From the cell containing the given text, extract its center point as [x, y] coordinate. 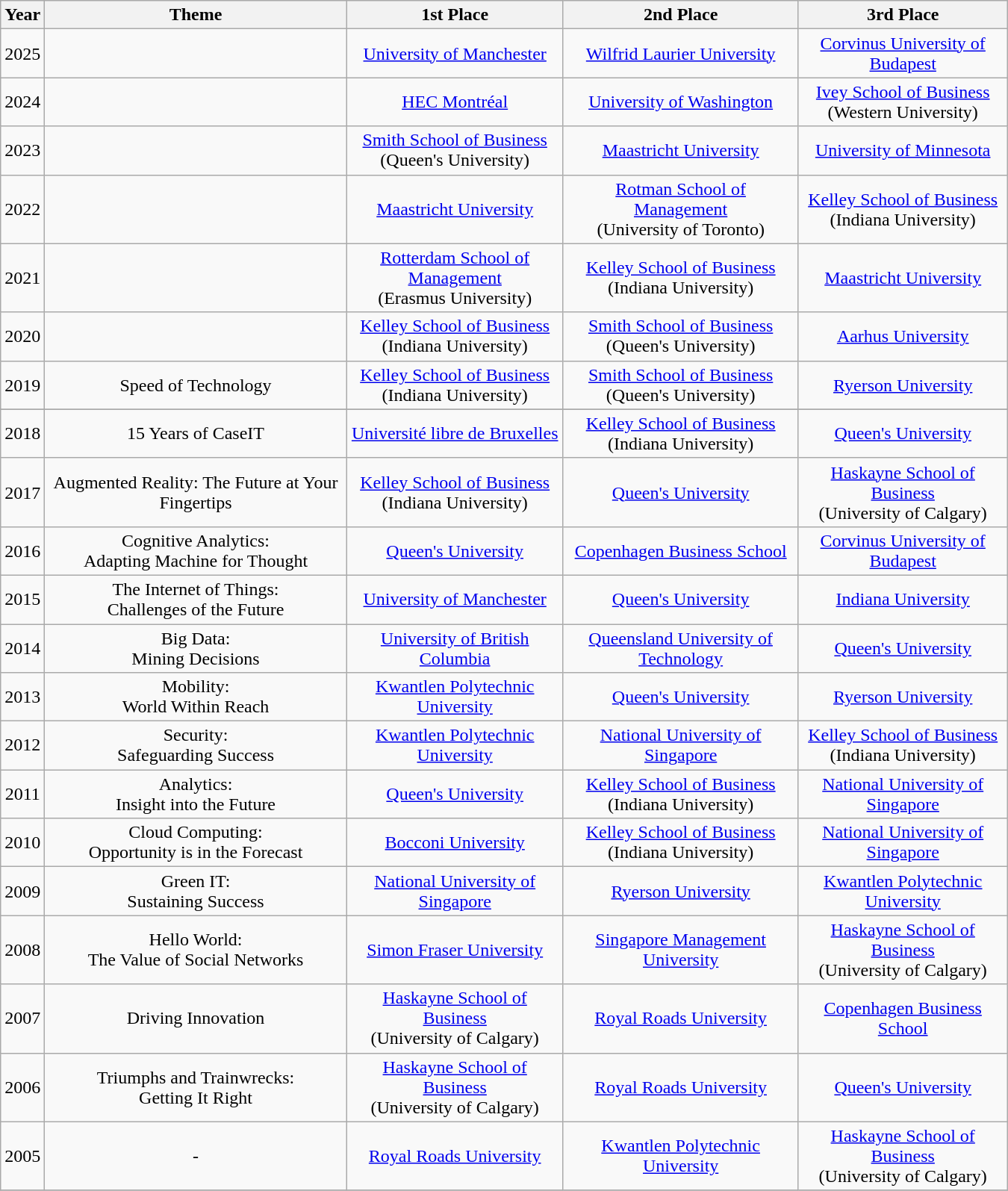
2015 [22, 599]
2009 [22, 892]
Green IT: Sustaining Success [196, 892]
Augmented Reality: The Future at Your Fingertips [196, 492]
1st Place [455, 15]
Aarhus University [903, 336]
3rd Place [903, 15]
Simon Fraser University [455, 950]
2011 [22, 794]
2021 [22, 278]
Security: Safeguarding Success [196, 745]
2007 [22, 1019]
HEC Montréal [455, 102]
University of Washington [681, 102]
Bocconi University [455, 842]
Driving Innovation [196, 1019]
Big Data: Mining Decisions [196, 648]
2006 [22, 1087]
2013 [22, 697]
2020 [22, 336]
2012 [22, 745]
The Internet of Things: Challenges of the Future [196, 599]
Analytics: Insight into the Future [196, 794]
Rotterdam School of Management (Erasmus University) [455, 278]
Hello World: The Value of Social Networks [196, 950]
University of British Columbia [455, 648]
2008 [22, 950]
Theme [196, 15]
2010 [22, 842]
2025 [22, 54]
2nd Place [681, 15]
Singapore Management University [681, 950]
2018 [22, 433]
Ivey School of Business (Western University) [903, 102]
2023 [22, 151]
Year [22, 15]
Cloud Computing: Opportunity is in the Forecast [196, 842]
2014 [22, 648]
2024 [22, 102]
University of Minnesota [903, 151]
Indiana University [903, 599]
2019 [22, 385]
2022 [22, 209]
- [196, 1156]
Cognitive Analytics:Adapting Machine for Thought [196, 551]
15 Years of CaseIT [196, 433]
Speed of Technology [196, 385]
2017 [22, 492]
Rotman School of Management (University of Toronto) [681, 209]
Queensland University of Technology [681, 648]
Mobility: World Within Reach [196, 697]
Wilfrid Laurier University [681, 54]
Université libre de Bruxelles [455, 433]
Triumphs and Trainwrecks: Getting It Right [196, 1087]
2016 [22, 551]
2005 [22, 1156]
